Locate the cell with the specified text and output its (x, y) center coordinate. 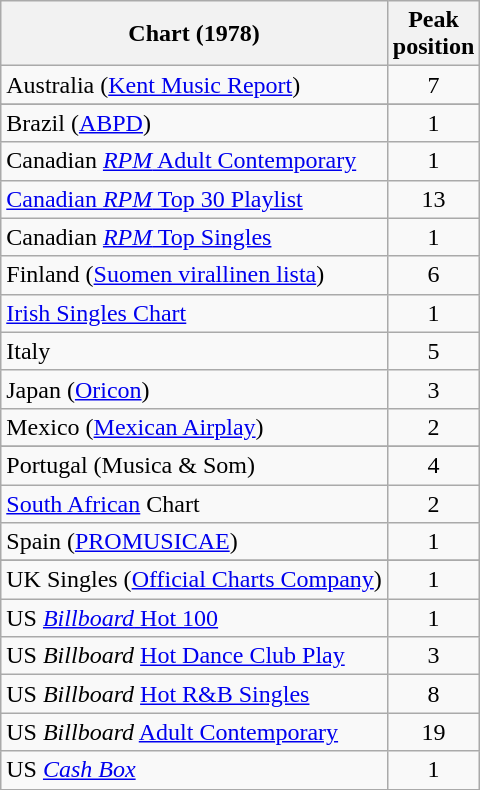
US Billboard Adult Contemporary (194, 732)
South African Chart (194, 503)
Peakposition (433, 34)
US Cash Box (194, 770)
Canadian RPM Adult Contemporary (194, 161)
5 (433, 351)
Australia (Kent Music Report) (194, 85)
6 (433, 275)
US Billboard Hot Dance Club Play (194, 656)
Italy (194, 351)
Chart (1978) (194, 34)
7 (433, 85)
Canadian RPM Top Singles (194, 237)
Canadian RPM Top 30 Playlist (194, 199)
Irish Singles Chart (194, 313)
US Billboard Hot R&B Singles (194, 694)
8 (433, 694)
19 (433, 732)
Finland (Suomen virallinen lista) (194, 275)
4 (433, 465)
Spain (PROMUSICAE) (194, 542)
Mexico (Mexican Airplay) (194, 427)
Brazil (ABPD) (194, 123)
Japan (Oricon) (194, 389)
13 (433, 199)
US Billboard Hot 100 (194, 618)
Portugal (Musica & Som) (194, 465)
UK Singles (Official Charts Company) (194, 580)
